Extract the [x, y] coordinate from the center of the cell holding the provided text.  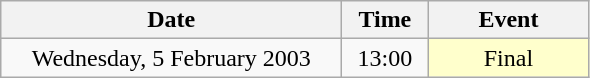
Time [385, 20]
13:00 [385, 58]
Wednesday, 5 February 2003 [172, 58]
Event [508, 20]
Final [508, 58]
Date [172, 20]
